Locate the cell with the specified text and output its (x, y) center coordinate. 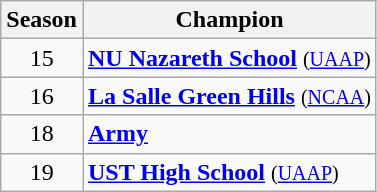
18 (42, 134)
Season (42, 20)
19 (42, 172)
15 (42, 58)
Army (229, 134)
Champion (229, 20)
NU Nazareth School (UAAP) (229, 58)
UST High School (UAAP) (229, 172)
16 (42, 96)
La Salle Green Hills (NCAA) (229, 96)
